From the cell containing the given text, extract its center point as (x, y) coordinate. 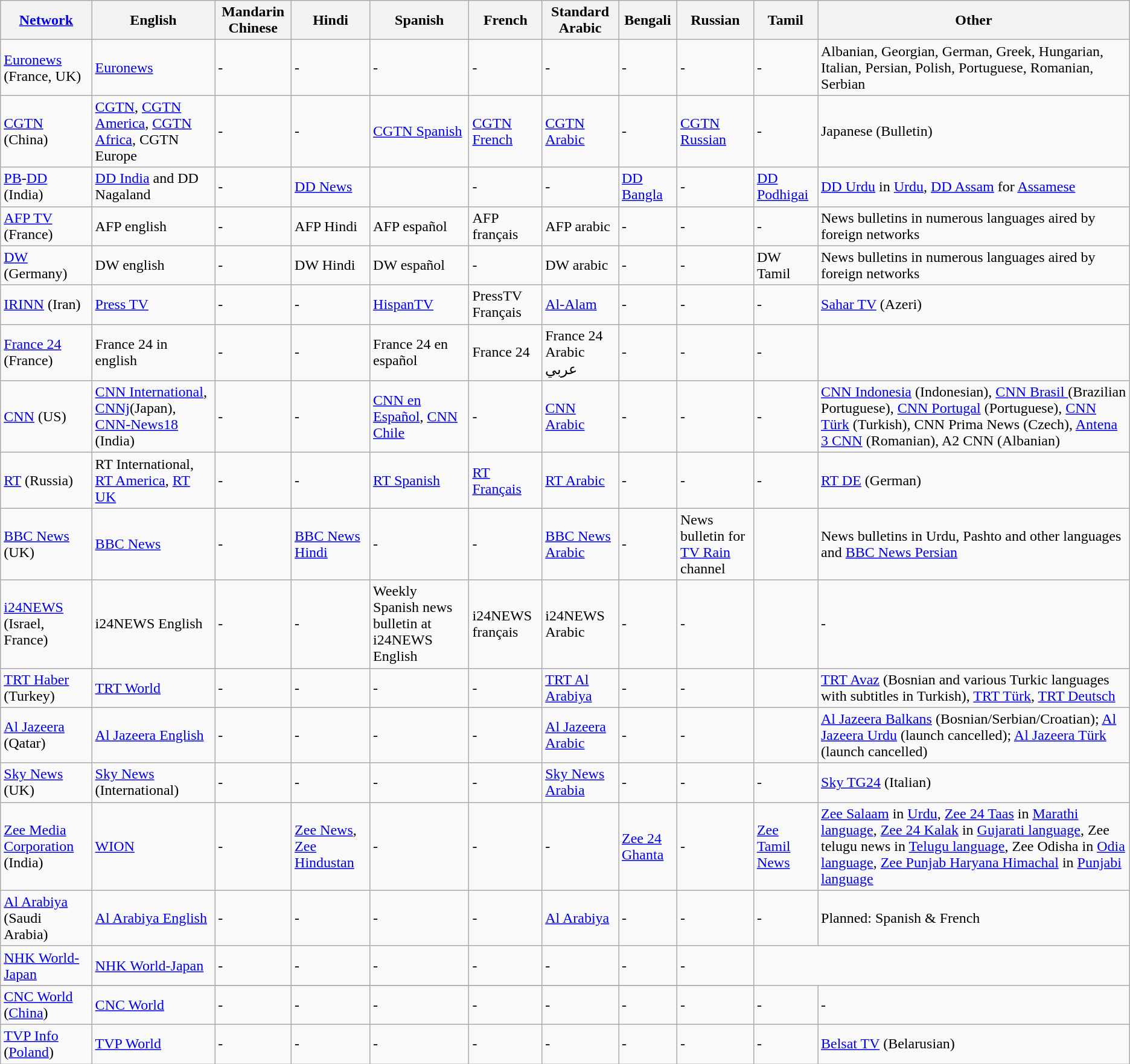
DD Bangla (647, 187)
Zee News, Zee Hindustan (331, 846)
CNN International, CNNj(Japan), CNN-News18 (India) (153, 416)
AFP español (420, 226)
Zee 24 Ghanta (647, 846)
Hindi (331, 21)
News bulletin for TV Rain channel (716, 544)
RT DE (German) (973, 480)
French (506, 21)
HispanTV (420, 304)
News bulletins in Urdu, Pashto and other languages and BBC News Persian (973, 544)
DW (Germany) (46, 266)
Al Arabiya English (153, 918)
DD India and DD Nagaland (153, 187)
Sky TG24 (Italian) (973, 782)
Spanish (420, 21)
DW Tamil (785, 266)
Al-Alam (581, 304)
Japanese (Bulletin) (973, 132)
RT International, RT America, RT UK (153, 480)
TVP Info (Poland) (46, 1044)
i24NEWS (Israel, France) (46, 624)
Russian (716, 21)
BBC News (153, 544)
CNN en Español, CNN Chile (420, 416)
i24NEWS français (506, 624)
CGTN French (506, 132)
Zee Media Corporation (India) (46, 846)
Sahar TV (Azeri) (973, 304)
DD Urdu in Urdu, DD Assam for Assamese (973, 187)
RT Français (506, 480)
Planned: Spanish & French (973, 918)
Network (46, 21)
Belsat TV (Belarusian) (973, 1044)
IRINN (Iran) (46, 304)
Albanian, Georgian, German, Greek, Hungarian, Italian, Persian, Polish, Portuguese, Romanian, Serbian (973, 68)
DW español (420, 266)
AFP Hindi (331, 226)
Weekly Spanish news bulletin at i24NEWS English (420, 624)
AFP arabic (581, 226)
RT Arabic (581, 480)
PressTV Français (506, 304)
France 24 (France) (46, 352)
Zee Tamil News (785, 846)
CGTN Russian (716, 132)
i24NEWS Arabic (581, 624)
CNN Arabic (581, 416)
Other (973, 21)
CGTN (China) (46, 132)
PB-DD (India) (46, 187)
Tamil (785, 21)
English (153, 21)
DD News (331, 187)
DD Podhigai (785, 187)
DW english (153, 266)
AFP français (506, 226)
DW Hindi (331, 266)
TRT Avaz (Bosnian and various Turkic languages with subtitles in Turkish), TRT Türk, TRT Deutsch (973, 688)
TRT World (153, 688)
Sky News Arabia (581, 782)
France 24 Arabic عربي (581, 352)
Al Jazeera Balkans (Bosnian/Serbian/Croatian); Al Jazeera Urdu (launch cancelled); Al Jazeera Türk (launch cancelled) (973, 735)
RT (Russia) (46, 480)
BBC News Arabic (581, 544)
Standard Arabic (581, 21)
CGTN, CGTN America, CGTN Africa, CGTN Europe (153, 132)
Bengali (647, 21)
Al Arabiya (581, 918)
Press TV (153, 304)
TVP World (153, 1044)
France 24 in english (153, 352)
Sky News (International) (153, 782)
TRT Al Arabiya (581, 688)
AFP english (153, 226)
RT Spanish (420, 480)
CNC World (China) (46, 1004)
CNC World (153, 1004)
Al Jazeera Arabic (581, 735)
CNN (US) (46, 416)
Euronews (France, UK) (46, 68)
France 24 en español (420, 352)
Euronews (153, 68)
France 24 (506, 352)
WION (153, 846)
i24NEWS English (153, 624)
Al Jazeera (Qatar) (46, 735)
DW arabic (581, 266)
Al Arabiya (Saudi Arabia) (46, 918)
BBC News Hindi (331, 544)
BBC News (UK) (46, 544)
CGTN Arabic (581, 132)
CGTN Spanish (420, 132)
Sky News (UK) (46, 782)
Al Jazeera English (153, 735)
AFP TV (France) (46, 226)
TRT Haber (Turkey) (46, 688)
Mandarin Chinese (254, 21)
